Detect which cell encompasses the target text, then output its (x, y) center coordinate. 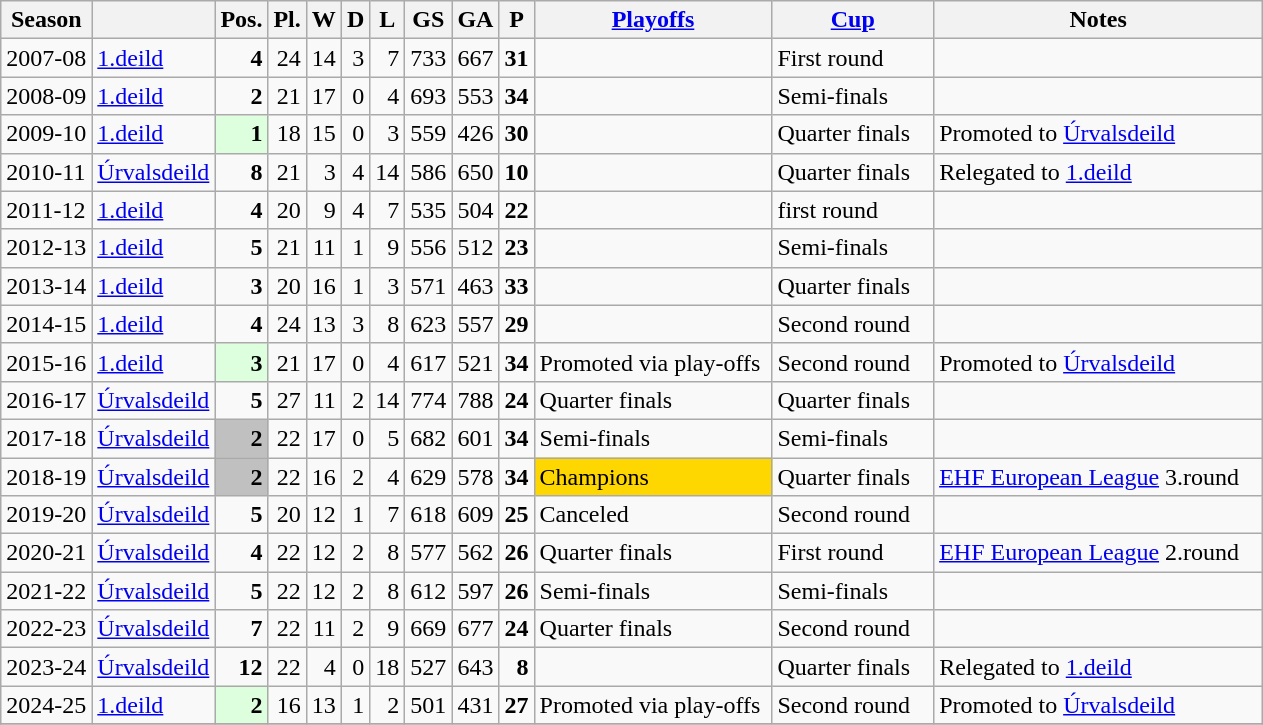
D (355, 20)
2018-19 (46, 477)
521 (476, 362)
559 (428, 134)
2008-09 (46, 96)
Pos. (242, 20)
618 (428, 515)
562 (476, 553)
504 (476, 210)
2007-08 (46, 58)
426 (476, 134)
774 (428, 400)
W (324, 20)
GS (428, 20)
463 (476, 286)
2013-14 (46, 286)
733 (428, 58)
first round (853, 210)
667 (476, 58)
650 (476, 172)
L (388, 20)
Pl. (287, 20)
571 (428, 286)
15 (324, 134)
2022-23 (46, 629)
557 (476, 324)
623 (428, 324)
682 (428, 438)
788 (476, 400)
33 (516, 286)
609 (476, 515)
Playoffs (653, 20)
669 (428, 629)
10 (516, 172)
601 (476, 438)
EHF European League 3.round (1098, 477)
556 (428, 248)
2012-13 (46, 248)
Champions (653, 477)
2024-25 (46, 705)
2014-15 (46, 324)
2021-22 (46, 591)
693 (428, 96)
501 (428, 705)
617 (428, 362)
EHF European League 2.round (1098, 553)
527 (428, 667)
597 (476, 591)
2017-18 (46, 438)
P (516, 20)
577 (428, 553)
2015-16 (46, 362)
612 (428, 591)
30 (516, 134)
29 (516, 324)
2016-17 (46, 400)
31 (516, 58)
2023-24 (46, 667)
512 (476, 248)
Notes (1098, 20)
2009-10 (46, 134)
Canceled (653, 515)
677 (476, 629)
629 (428, 477)
2020-21 (46, 553)
2010-11 (46, 172)
25 (516, 515)
535 (428, 210)
GA (476, 20)
23 (516, 248)
2019-20 (46, 515)
578 (476, 477)
643 (476, 667)
Cup (853, 20)
431 (476, 705)
Season (46, 20)
553 (476, 96)
2011-12 (46, 210)
586 (428, 172)
